Search for the cell housing the specified text and yield its (x, y) center coordinate. 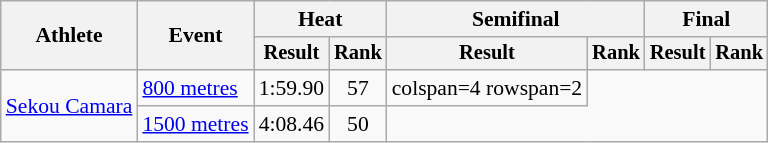
Final (706, 19)
Event (195, 36)
4:08.46 (292, 124)
colspan=4 rowspan=2 (488, 88)
Heat (320, 19)
57 (358, 88)
1:59.90 (292, 88)
1500 metres (195, 124)
50 (358, 124)
Semifinal (516, 19)
Sekou Camara (70, 106)
Athlete (70, 36)
800 metres (195, 88)
